Capture the cell that displays the provided text and extract its (X, Y) central coordinate. 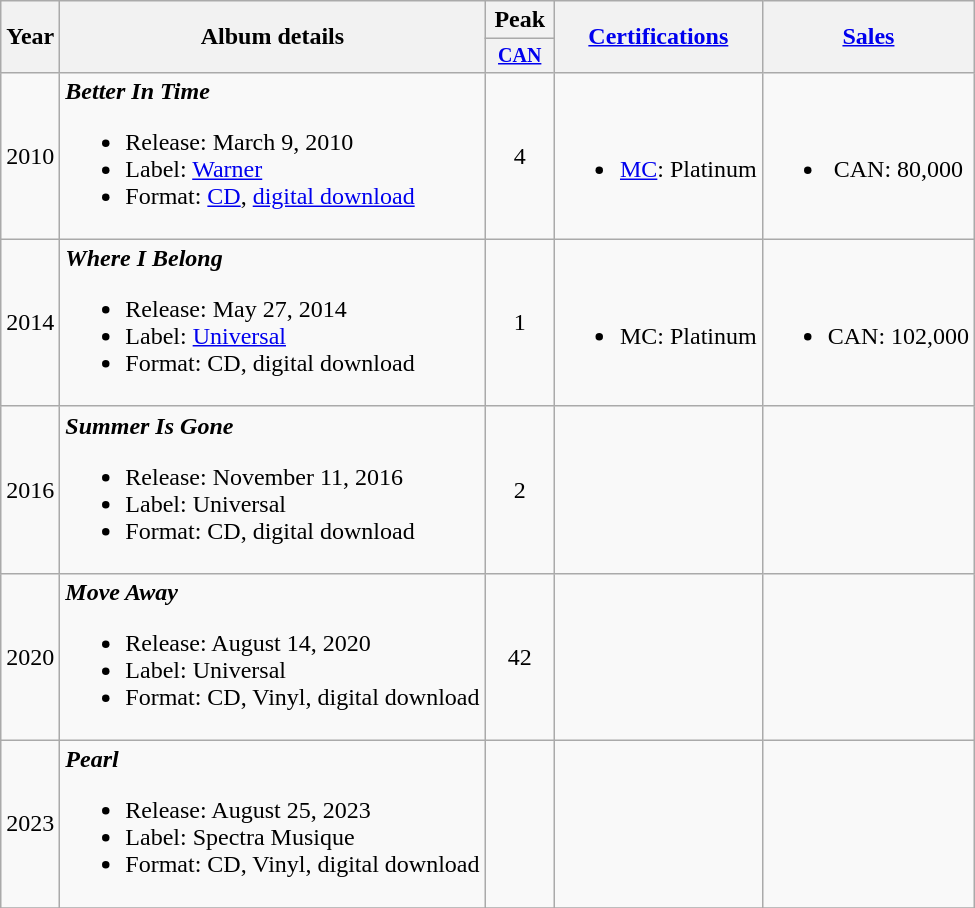
Peak (520, 20)
Better In TimeRelease: March 9, 2010Label: WarnerFormat: CD, digital download (272, 156)
Year (30, 37)
2010 (30, 156)
2023 (30, 824)
CAN: 80,000 (868, 156)
2 (520, 490)
2020 (30, 656)
Album details (272, 37)
2014 (30, 322)
Where I BelongRelease: May 27, 2014Label: UniversalFormat: CD, digital download (272, 322)
4 (520, 156)
Certifications (658, 37)
Sales (868, 37)
1 (520, 322)
2016 (30, 490)
CAN: 102,000 (868, 322)
Summer Is GoneRelease: November 11, 2016Label: UniversalFormat: CD, digital download (272, 490)
CAN (520, 56)
PearlRelease: August 25, 2023Label: Spectra MusiqueFormat: CD, Vinyl, digital download (272, 824)
Move AwayRelease: August 14, 2020Label: UniversalFormat: CD, Vinyl, digital download (272, 656)
42 (520, 656)
